Identify which cell holds the provided text, then report its (X, Y) central coordinate. 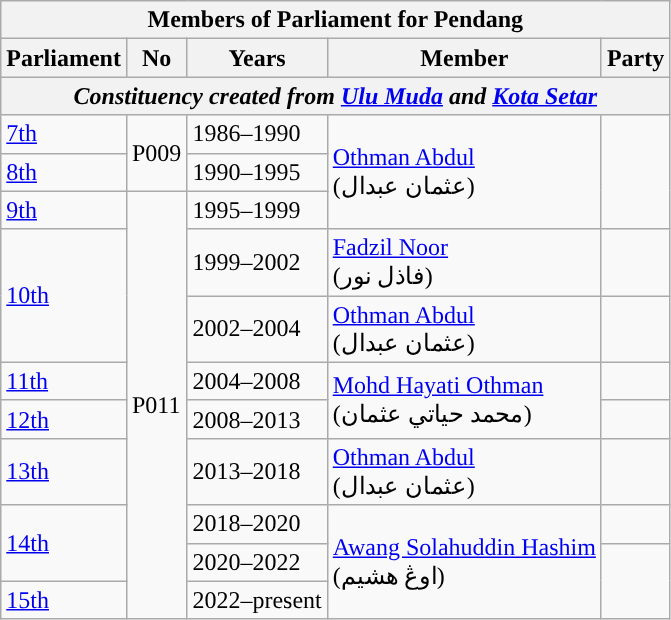
2013–2018 (257, 472)
8th (64, 172)
Parliament (64, 58)
2022–present (257, 600)
Members of Parliament for Pendang (336, 20)
2018–2020 (257, 524)
Party (635, 58)
No (156, 58)
2008–2013 (257, 419)
1986–1990 (257, 134)
Fadzil Noor (فاذل نور) (464, 262)
11th (64, 381)
13th (64, 472)
15th (64, 600)
P011 (156, 405)
Member (464, 58)
12th (64, 419)
P009 (156, 153)
9th (64, 210)
1999–2002 (257, 262)
2020–2022 (257, 562)
1995–1999 (257, 210)
10th (64, 296)
2004–2008 (257, 381)
1990–1995 (257, 172)
7th (64, 134)
Mohd Hayati Othman (محمد حياتي عثمان) (464, 400)
Constituency created from Ulu Muda and Kota Setar (336, 96)
Years (257, 58)
14th (64, 543)
2002–2004 (257, 330)
Awang Solahuddin Hashim (اوڠ هشيم) (464, 562)
